For the text-containing cell, return its midpoint in [x, y] coordinate format. 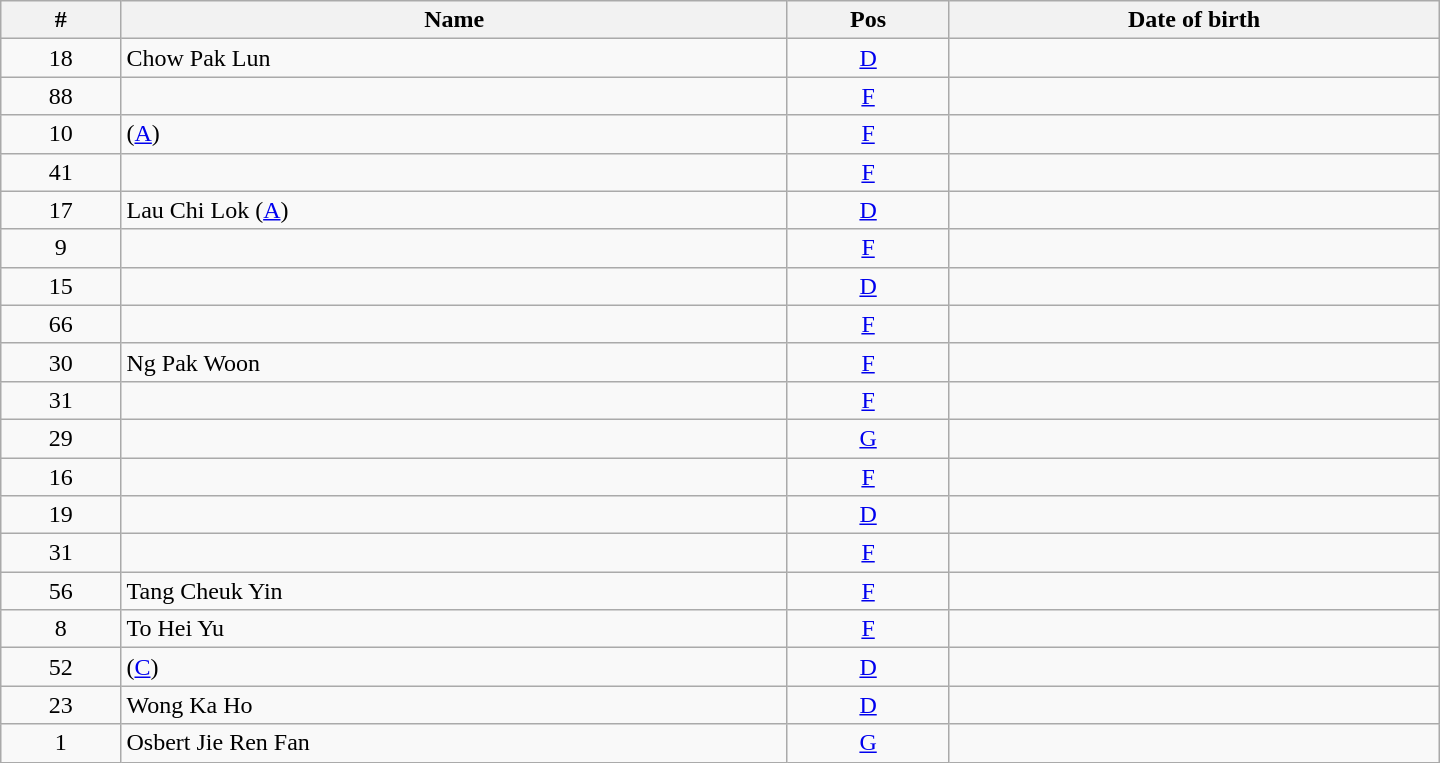
15 [61, 286]
23 [61, 705]
1 [61, 743]
9 [61, 248]
17 [61, 210]
# [61, 20]
29 [61, 438]
8 [61, 629]
Name [454, 20]
(A) [454, 134]
(C) [454, 667]
Chow Pak Lun [454, 58]
16 [61, 477]
Date of birth [1194, 20]
10 [61, 134]
To Hei Yu [454, 629]
Wong Ka Ho [454, 705]
Pos [868, 20]
Ng Pak Woon [454, 362]
Tang Cheuk Yin [454, 591]
19 [61, 515]
41 [61, 172]
30 [61, 362]
88 [61, 96]
56 [61, 591]
66 [61, 324]
Osbert Jie Ren Fan [454, 743]
Lau Chi Lok (A) [454, 210]
52 [61, 667]
18 [61, 58]
